Extract the [x, y] coordinate from the center of the cell holding the provided text.  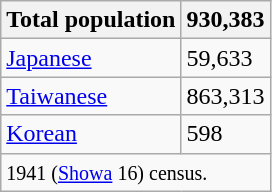
Total population [91, 20]
863,313 [226, 96]
930,383 [226, 20]
Taiwanese [91, 96]
Korean [91, 134]
Japanese [91, 58]
1941 (Showa 16) census. [136, 172]
59,633 [226, 58]
598 [226, 134]
